Identify which cell holds the provided text, then report its [X, Y] central coordinate. 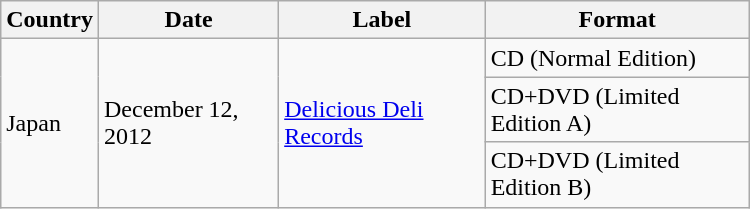
Label [382, 20]
CD+DVD (Limited Edition A) [617, 110]
CD+DVD (Limited Edition B) [617, 174]
Country [50, 20]
Japan [50, 123]
Format [617, 20]
Date [188, 20]
December 12, 2012 [188, 123]
CD (Normal Edition) [617, 58]
Delicious Deli Records [382, 123]
